Return [x, y] of the center of cell containing provided text 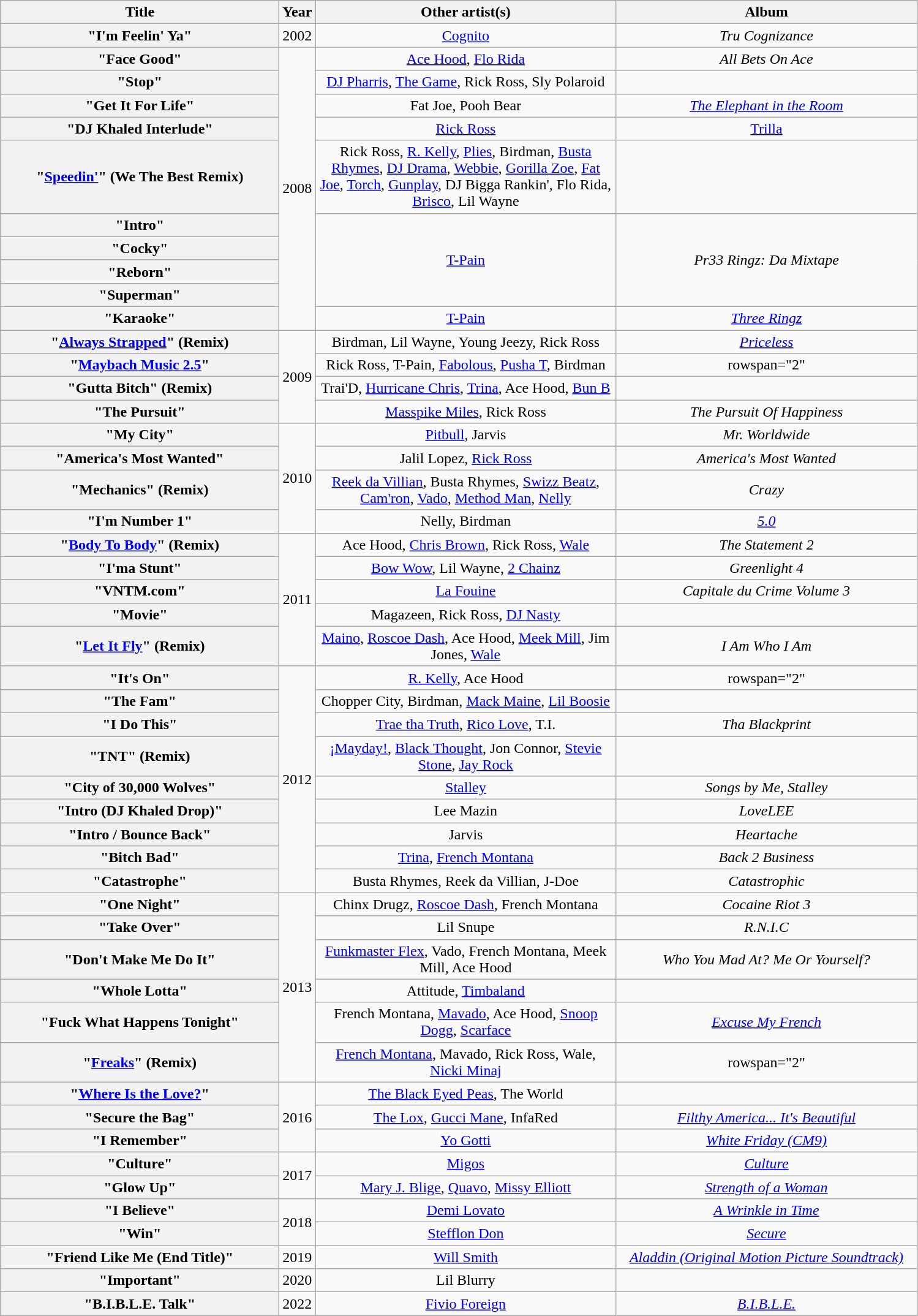
Lil Blurry [465, 1280]
"Speedin'" (We The Best Remix) [140, 176]
"It's On" [140, 678]
"Where Is the Love?" [140, 1094]
Fat Joe, Pooh Bear [465, 105]
Crazy [767, 490]
"TNT" (Remix) [140, 756]
French Montana, Mavado, Rick Ross, Wale, Nicki Minaj [465, 1062]
Filthy America... It's Beautiful [767, 1117]
"Let It Fly" (Remix) [140, 646]
Culture [767, 1163]
"I'm Number 1" [140, 521]
Capitale du Crime Volume 3 [767, 591]
French Montana, Mavado, Ace Hood, Snoop Dogg, Scarface [465, 1022]
2018 [298, 1222]
"Intro / Bounce Back" [140, 834]
Aladdin (Original Motion Picture Soundtrack) [767, 1257]
"Secure the Bag" [140, 1117]
"Intro" [140, 225]
Birdman, Lil Wayne, Young Jeezy, Rick Ross [465, 341]
Bow Wow, Lil Wayne, 2 Chainz [465, 568]
2002 [298, 36]
A Wrinkle in Time [767, 1211]
2013 [298, 988]
"I'ma Stunt" [140, 568]
"City of 30,000 Wolves" [140, 788]
Tha Blackprint [767, 724]
The Statement 2 [767, 545]
"Catastrophe" [140, 881]
Jarvis [465, 834]
2020 [298, 1280]
Pitbull, Jarvis [465, 435]
2011 [298, 599]
"Glow Up" [140, 1187]
"DJ Khaled Interlude" [140, 129]
Mr. Worldwide [767, 435]
I Am Who I Am [767, 646]
Stefflon Don [465, 1234]
Cognito [465, 36]
2017 [298, 1175]
B.I.B.L.E. [767, 1304]
"Face Good" [140, 59]
"Win" [140, 1234]
Stalley [465, 788]
"Maybach Music 2.5" [140, 365]
"Gutta Bitch" (Remix) [140, 388]
The Pursuit Of Happiness [767, 412]
Songs by Me, Stalley [767, 788]
Catastrophic [767, 881]
"My City" [140, 435]
"Culture" [140, 1163]
Nelly, Birdman [465, 521]
"Fuck What Happens Tonight" [140, 1022]
Excuse My French [767, 1022]
Masspike Miles, Rick Ross [465, 412]
Trina, French Montana [465, 858]
Rick Ross, T-Pain, Fabolous, Pusha T, Birdman [465, 365]
"I Do This" [140, 724]
Funkmaster Flex, Vado, French Montana, Meek Mill, Ace Hood [465, 959]
"Bitch Bad" [140, 858]
"Superman" [140, 295]
"I Believe" [140, 1211]
Ace Hood, Flo Rida [465, 59]
Reek da Villian, Busta Rhymes, Swizz Beatz, Cam'ron, Vado, Method Man, Nelly [465, 490]
Lil Snupe [465, 928]
Other artist(s) [465, 12]
Album [767, 12]
2008 [298, 189]
2016 [298, 1117]
Magazeen, Rick Ross, DJ Nasty [465, 615]
Chopper City, Birdman, Mack Maine, Lil Boosie [465, 701]
Greenlight 4 [767, 568]
"Always Strapped" (Remix) [140, 341]
¡Mayday!, Black Thought, Jon Connor, Stevie Stone, Jay Rock [465, 756]
"Take Over" [140, 928]
R. Kelly, Ace Hood [465, 678]
"I'm Feelin' Ya" [140, 36]
The Lox, Gucci Mane, InfaRed [465, 1117]
Ace Hood, Chris Brown, Rick Ross, Wale [465, 545]
Who You Mad At? Me Or Yourself? [767, 959]
Jalil Lopez, Rick Ross [465, 458]
White Friday (CM9) [767, 1140]
"Don't Make Me Do It" [140, 959]
"Cocky" [140, 248]
Attitude, Timbaland [465, 991]
Strength of a Woman [767, 1187]
Chinx Drugz, Roscoe Dash, French Montana [465, 904]
"Body To Body" (Remix) [140, 545]
Secure [767, 1234]
Priceless [767, 341]
2022 [298, 1304]
Back 2 Business [767, 858]
The Elephant in the Room [767, 105]
"Mechanics" (Remix) [140, 490]
"Important" [140, 1280]
Trae tha Truth, Rico Love, T.I. [465, 724]
America's Most Wanted [767, 458]
LoveLEE [767, 811]
Lee Mazin [465, 811]
Pr33 Ringz: Da Mixtape [767, 260]
"VNTM.com" [140, 591]
Trai'D, Hurricane Chris, Trina, Ace Hood, Bun B [465, 388]
Cocaine Riot 3 [767, 904]
R.N.I.C [767, 928]
"Karaoke" [140, 318]
"The Fam" [140, 701]
"Freaks" (Remix) [140, 1062]
Yo Gotti [465, 1140]
The Black Eyed Peas, The World [465, 1094]
Migos [465, 1163]
5.0 [767, 521]
Mary J. Blige, Quavo, Missy Elliott [465, 1187]
"Reborn" [140, 271]
Tru Cognizance [767, 36]
Three Ringz [767, 318]
Busta Rhymes, Reek da Villian, J-Doe [465, 881]
Rick Ross [465, 129]
La Fouine [465, 591]
"One Night" [140, 904]
2012 [298, 779]
2019 [298, 1257]
"Stop" [140, 82]
"Get It For Life" [140, 105]
Maino, Roscoe Dash, Ace Hood, Meek Mill, Jim Jones, Wale [465, 646]
"The Pursuit" [140, 412]
Title [140, 12]
"Intro (DJ Khaled Drop)" [140, 811]
2010 [298, 478]
DJ Pharris, The Game, Rick Ross, Sly Polaroid [465, 82]
"B.I.B.L.E. Talk" [140, 1304]
Heartache [767, 834]
"America's Most Wanted" [140, 458]
"I Remember" [140, 1140]
Will Smith [465, 1257]
Trilla [767, 129]
Year [298, 12]
"Friend Like Me (End Title)" [140, 1257]
Fivio Foreign [465, 1304]
Demi Lovato [465, 1211]
All Bets On Ace [767, 59]
"Movie" [140, 615]
2009 [298, 376]
"Whole Lotta" [140, 991]
